Scan for the cell matching the given text and deliver its [x, y] coordinate at center. 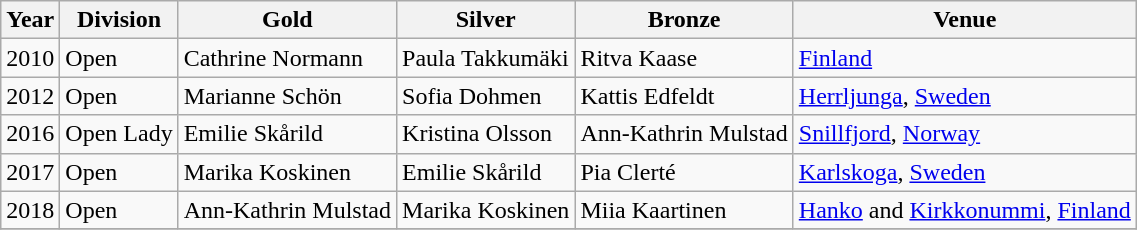
Year [30, 20]
2017 [30, 172]
Paula Takkumäki [486, 58]
2016 [30, 134]
Hanko and Kirkkonummi, Finland [964, 210]
Gold [287, 20]
Marianne Schön [287, 96]
Snillfjord, Norway [964, 134]
Cathrine Normann [287, 58]
2012 [30, 96]
2010 [30, 58]
Kristina Olsson [486, 134]
Herrljunga, Sweden [964, 96]
Open Lady [119, 134]
Ritva Kaase [684, 58]
Karlskoga, Sweden [964, 172]
Sofia Dohmen [486, 96]
Finland [964, 58]
Division [119, 20]
Venue [964, 20]
Bronze [684, 20]
Pia Clerté [684, 172]
Kattis Edfeldt [684, 96]
Miia Kaartinen [684, 210]
2018 [30, 210]
Silver [486, 20]
